Return the (x, y) coordinate for the center point of the cell that contains the specified text.  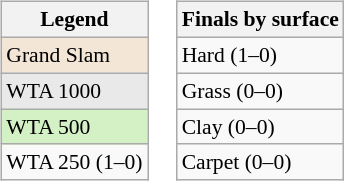
Grand Slam (74, 55)
WTA 500 (74, 127)
Legend (74, 20)
Grass (0–0) (260, 91)
WTA 1000 (74, 91)
Clay (0–0) (260, 127)
WTA 250 (1–0) (74, 162)
Finals by surface (260, 20)
Carpet (0–0) (260, 162)
Hard (1–0) (260, 55)
